Find where the given text appears and provide that cell's center as (X, Y) coordinate. 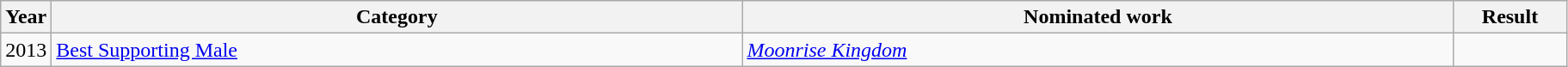
Nominated work (1098, 17)
Category (397, 17)
Moonrise Kingdom (1098, 50)
2013 (26, 50)
Year (26, 17)
Best Supporting Male (397, 50)
Result (1510, 17)
